For the text-containing cell, return its midpoint in [X, Y] coordinate format. 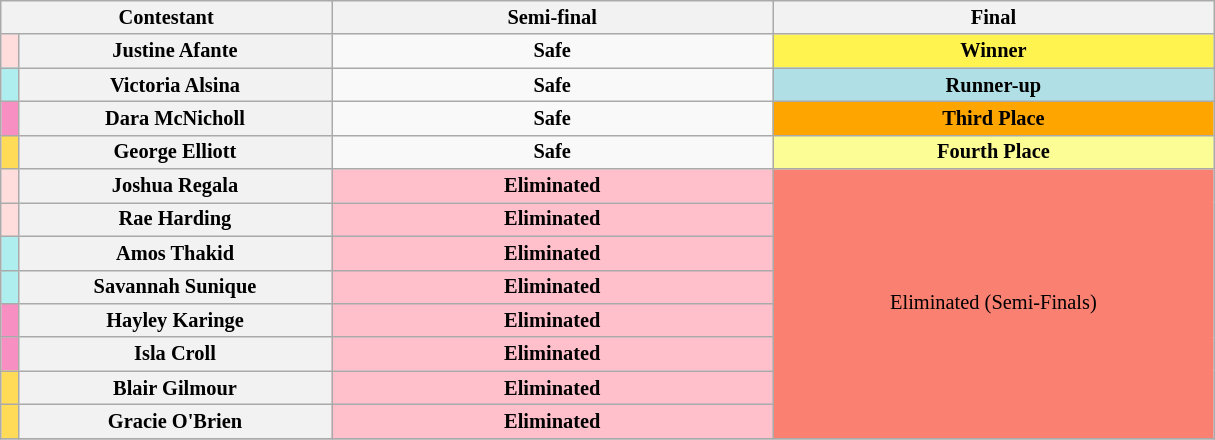
Winner [994, 51]
Contestant [166, 17]
Blair Gilmour [174, 388]
Rae Harding [174, 219]
Victoria Alsina [174, 85]
Savannah Sunique [174, 287]
Dara McNicholl [174, 118]
Fourth Place [994, 152]
Third Place [994, 118]
Gracie O'Brien [174, 421]
Hayley Karinge [174, 320]
Semi-final [552, 17]
Joshua Regala [174, 186]
Runner-up [994, 85]
George Elliott [174, 152]
Justine Afante [174, 51]
Amos Thakid [174, 253]
Final [994, 17]
Isla Croll [174, 354]
Eliminated (Semi-Finals) [994, 304]
